Provide the [X, Y] coordinate of the cell's center where the given text is located.  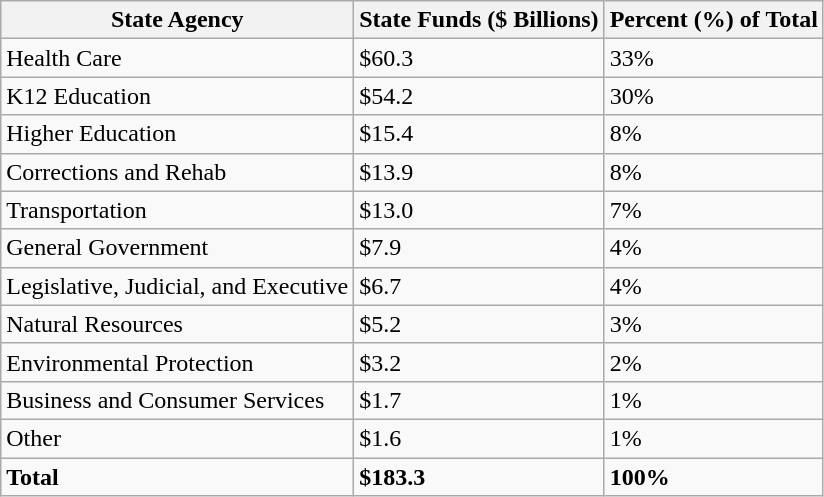
Transportation [178, 210]
Legislative, Judicial, and Executive [178, 286]
$15.4 [479, 134]
State Agency [178, 20]
2% [714, 362]
Business and Consumer Services [178, 400]
State Funds ($ Billions) [479, 20]
Health Care [178, 58]
Environmental Protection [178, 362]
$6.7 [479, 286]
Total [178, 477]
$54.2 [479, 96]
7% [714, 210]
Natural Resources [178, 324]
$1.7 [479, 400]
K12 Education [178, 96]
$1.6 [479, 438]
33% [714, 58]
$13.0 [479, 210]
Higher Education [178, 134]
$183.3 [479, 477]
General Government [178, 248]
100% [714, 477]
$5.2 [479, 324]
$7.9 [479, 248]
$60.3 [479, 58]
3% [714, 324]
Other [178, 438]
Percent (%) of Total [714, 20]
Corrections and Rehab [178, 172]
30% [714, 96]
$13.9 [479, 172]
$3.2 [479, 362]
